Return the [X, Y] coordinate for the center point of the cell that contains the specified text.  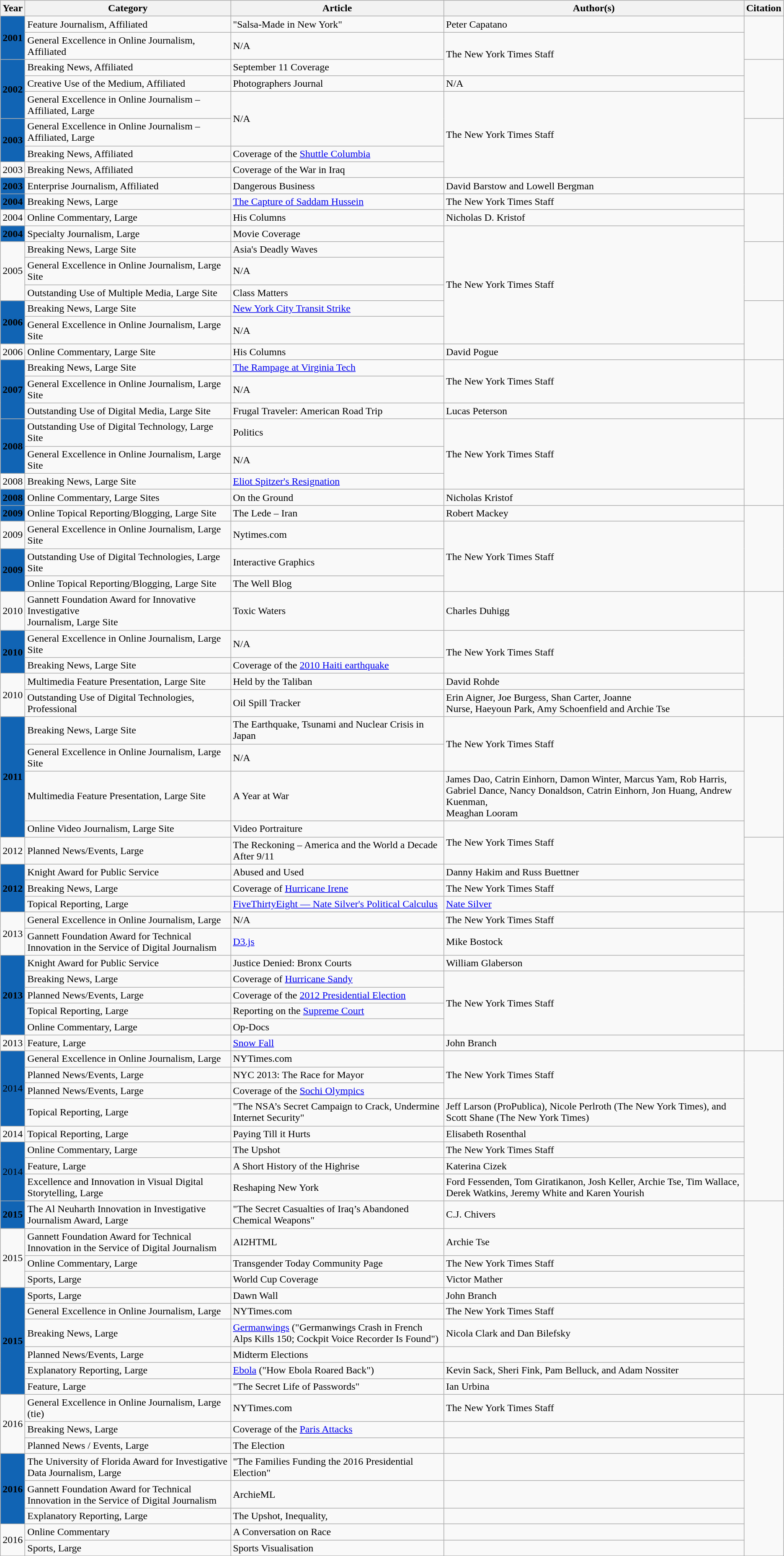
The Lede – Iran [338, 513]
Mike Bostock [594, 942]
Creative Use of the Medium, Affiliated [128, 83]
Online Commentary, Large Sites [128, 497]
NYC 2013: The Race for Mayor [338, 1075]
New York City Transit Strike [338, 309]
Snow Fall [338, 1043]
The Election [338, 1445]
"The Secret Casualties of Iraq’s Abandoned Chemical Weapons" [338, 1215]
ArchieML [338, 1494]
The Reckoning – America and the World a Decade After 9/11 [338, 850]
Article [338, 8]
A Conversation on Race [338, 1532]
Coverage of Hurricane Irene [338, 888]
Lucas Peterson [594, 411]
Erin Aigner, Joe Burgess, Shan Carter, JoanneNurse, Haeyoun Park, Amy Schoenfield and Archie Tse [594, 703]
Coverage of the 2012 Presidential Election [338, 995]
Feature Journalism, Affiliated [128, 24]
Coverage of the Sochi Olympics [338, 1091]
"The Families Funding the 2016 Presidential Election" [338, 1467]
Kevin Sack, Sheri Fink, Pam Belluck, and Adam Nossiter [594, 1370]
Robert Mackey [594, 513]
General Excellence in Online Journalism, Affiliated [128, 46]
Category [128, 8]
Online Video Journalism, Large Site [128, 829]
Politics [338, 432]
2002 [13, 89]
Author(s) [594, 8]
Coverage of the Shuttle Columbia [338, 154]
Nicholas Kristof [594, 497]
A Short History of the Highrise [338, 1166]
C.J. Chivers [594, 1215]
Nicola Clark and Dan Bilefsky [594, 1333]
AI2HTML [338, 1241]
Outstanding Use of Digital Technology, Large Site [128, 432]
Asia's Deadly Waves [338, 250]
Midterm Elections [338, 1355]
Ford Fessenden, Tom Giratikanon, Josh Keller, Archie Tse, Tim Wallace, Derek Watkins, Jeremy White and Karen Yourish [594, 1187]
Germanwings ("Germanwings Crash in French Alps Kills 150; Cockpit Voice Recorder Is Found") [338, 1333]
Year [13, 8]
Specialty Journalism, Large [128, 233]
The Earthquake, Tsunami and Nuclear Crisis in Japan [338, 730]
Coverage of the 2010 Haiti earthquake [338, 666]
Coverage of the War in Iraq [338, 170]
Dawn Wall [338, 1295]
Frugal Traveler: American Road Trip [338, 411]
2001 [13, 38]
Photographers Journal [338, 83]
General Excellence in Online Journalism, Large (tie) [128, 1408]
The Rampage at Virginia Tech [338, 368]
The Upshot, Inequality, [338, 1516]
William Glaberson [594, 963]
Dangerous Business [338, 186]
Nicholas D. Kristof [594, 217]
Gannett Foundation Award for Innovative InvestigativeJournalism, Large Site [128, 611]
Ebola ("How Ebola Roared Back") [338, 1370]
FiveThirtyEight — Nate Silver's Political Calculus [338, 904]
Transgender Today Community Page [338, 1264]
Class Matters [338, 293]
Planned News / Events, Large [128, 1445]
Ian Urbina [594, 1386]
Reporting on the Supreme Court [338, 1011]
Citation [764, 8]
A Year at War [338, 796]
Victor Mather [594, 1280]
The Well Blog [338, 584]
World Cup Coverage [338, 1280]
Abused and Used [338, 872]
Outstanding Use of Digital Media, Large Site [128, 411]
"The Secret Life of Passwords" [338, 1386]
Coverage of the Paris Attacks [338, 1430]
The University of Florida Award for Investigative Data Journalism, Large [128, 1467]
"The NSA’s Secret Campaign to Crack, Undermine Internet Security" [338, 1112]
2007 [13, 390]
David Pogue [594, 352]
D3.js [338, 942]
Op-Docs [338, 1027]
Outstanding Use of Digital Technologies, Large Site [128, 562]
The Al Neuharth Innovation in Investigative Journalism Award, Large [128, 1215]
Katerina Cizek [594, 1166]
September 11 Coverage [338, 67]
Interactive Graphics [338, 562]
Sports Visualisation [338, 1548]
Jeff Larson (ProPublica), Nicole Perlroth (The New York Times), and Scott Shane (The New York Times) [594, 1112]
Paying Till it Hurts [338, 1134]
Movie Coverage [338, 233]
Coverage of Hurricane Sandy [338, 979]
The Capture of Saddam Hussein [338, 201]
Elisabeth Rosenthal [594, 1134]
Oil Spill Tracker [338, 703]
David Barstow and Lowell Bergman [594, 186]
Eliot Spitzer's Resignation [338, 481]
Charles Duhigg [594, 611]
Toxic Waters [338, 611]
Held by the Taliban [338, 681]
Nytimes.com [338, 534]
Enterprise Journalism, Affiliated [128, 186]
Nate Silver [594, 904]
Excellence and Innovation in Visual Digital Storytelling, Large [128, 1187]
"Salsa-Made in New York" [338, 24]
Justice Denied: Bronx Courts [338, 963]
Peter Capatano [594, 24]
Online Commentary, Large Site [128, 352]
Online Commentary [128, 1532]
2005 [13, 271]
2011 [13, 777]
Video Portraiture [338, 829]
Danny Hakim and Russ Buettner [594, 872]
On the Ground [338, 497]
Archie Tse [594, 1241]
Outstanding Use of Digital Technologies, Professional [128, 703]
Reshaping New York [338, 1187]
The Upshot [338, 1150]
David Rohde [594, 681]
Outstanding Use of Multiple Media, Large Site [128, 293]
